From the cell containing the given text, extract its center point as [X, Y] coordinate. 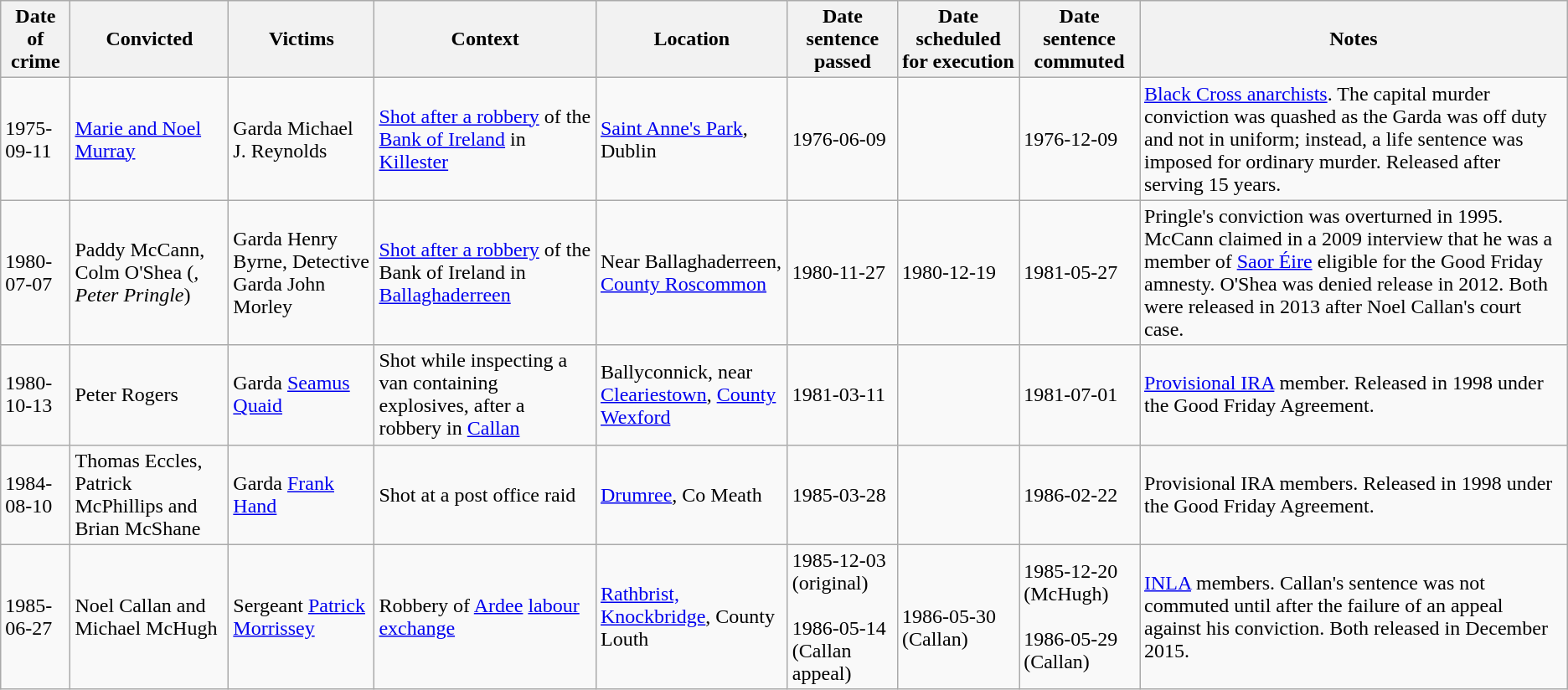
Date scheduled for execution [958, 39]
Shot at a post office raid [486, 494]
Drumree, Co Meath [692, 494]
1981-03-11 [843, 395]
Context [486, 39]
Ballyconnick, near Cleariestown, County Wexford [692, 395]
1980-07-07 [35, 273]
1985-12-03 (original)1986-05-14 (Callan appeal) [843, 616]
Garda Seamus Quaid [302, 395]
Noel Callan and Michael McHugh [149, 616]
Shot after a robbery of the Bank of Ireland in Ballaghaderreen [486, 273]
1986-05-30 (Callan) [958, 616]
1980-11-27 [843, 273]
1981-07-01 [1080, 395]
Date of crime [35, 39]
1976-12-09 [1080, 139]
Garda Michael J. Reynolds [302, 139]
1986-02-22 [1080, 494]
1980-10-13 [35, 395]
1976-06-09 [843, 139]
Date sentence passed [843, 39]
1985-06-27 [35, 616]
1980-12-19 [958, 273]
Garda Henry Byrne, Detective Garda John Morley [302, 273]
Garda Frank Hand [302, 494]
Peter Rogers [149, 395]
Rathbrist, Knockbridge, County Louth [692, 616]
Robbery of Ardee labour exchange [486, 616]
1975-09-11 [35, 139]
Thomas Eccles, Patrick McPhillips and Brian McShane [149, 494]
Provisional IRA member. Released in 1998 under the Good Friday Agreement. [1354, 395]
Near Ballaghaderreen, County Roscommon [692, 273]
1985-12-20 (McHugh)1986-05-29 (Callan) [1080, 616]
1985-03-28 [843, 494]
Marie and Noel Murray [149, 139]
1984-08-10 [35, 494]
INLA members. Callan's sentence was not commuted until after the failure of an appeal against his conviction. Both released in December 2015. [1354, 616]
1981-05-27 [1080, 273]
Paddy McCann, Colm O'Shea (, Peter Pringle) [149, 273]
Shot after a robbery of the Bank of Ireland in Killester [486, 139]
Sergeant Patrick Morrissey [302, 616]
Notes [1354, 39]
Victims [302, 39]
Location [692, 39]
Shot while inspecting a van containing explosives, after a robbery in Callan [486, 395]
Provisional IRA members. Released in 1998 under the Good Friday Agreement. [1354, 494]
Date sentence commuted [1080, 39]
Saint Anne's Park, Dublin [692, 139]
Convicted [149, 39]
